Identify which cell holds the provided text, then report its [X, Y] central coordinate. 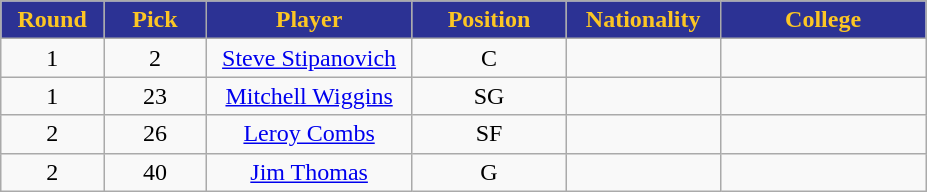
Round [52, 20]
G [489, 172]
C [489, 58]
Jim Thomas [309, 172]
SF [489, 134]
Leroy Combs [309, 134]
26 [156, 134]
Steve Stipanovich [309, 58]
23 [156, 96]
Nationality [643, 20]
SG [489, 96]
Player [309, 20]
Position [489, 20]
College [823, 20]
Mitchell Wiggins [309, 96]
Pick [156, 20]
40 [156, 172]
